Capture the cell that displays the provided text and extract its [X, Y] central coordinate. 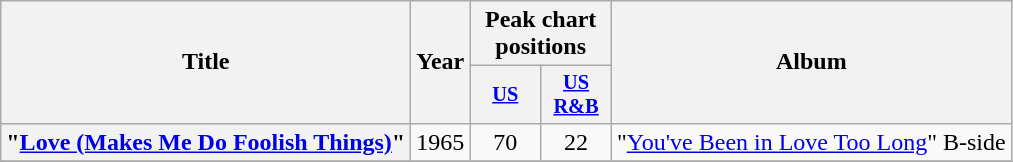
22 [576, 142]
Title [206, 62]
US [506, 95]
"Love (Makes Me Do Foolish Things)" [206, 142]
Year [440, 62]
Peak chart positions [541, 34]
Album [811, 62]
70 [506, 142]
USR&B [576, 95]
1965 [440, 142]
"You've Been in Love Too Long" B-side [811, 142]
